Return the (x, y) coordinate for the center point of the cell that contains the specified text.  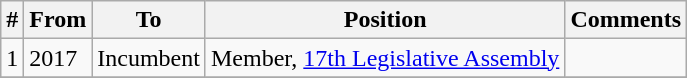
Member, 17th Legislative Assembly (384, 58)
To (149, 20)
Incumbent (149, 58)
Position (384, 20)
# (12, 20)
1 (12, 58)
2017 (58, 58)
From (58, 20)
Comments (626, 20)
